Detect which cell encompasses the target text, then output its (X, Y) center coordinate. 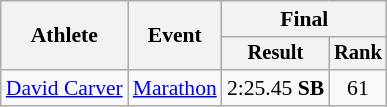
David Carver (64, 88)
61 (358, 88)
2:25.45 SB (276, 88)
Result (276, 54)
Final (304, 19)
Event (175, 36)
Marathon (175, 88)
Athlete (64, 36)
Rank (358, 54)
